Output the [x, y] coordinate of the center of the cell containing the given text.  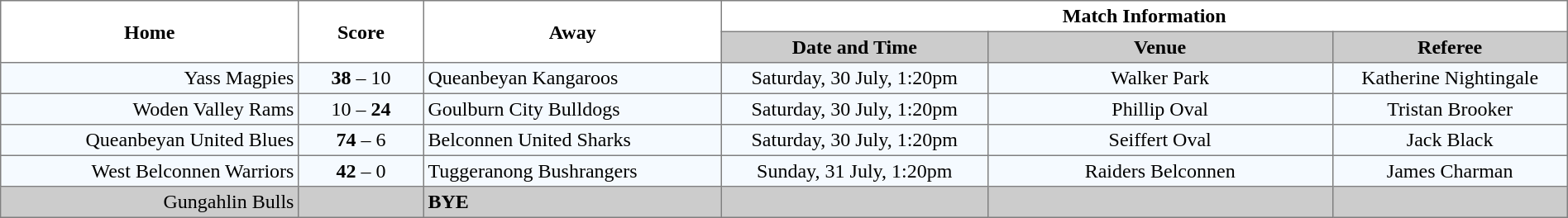
Away [572, 31]
Queanbeyan Kangaroos [572, 78]
Yass Magpies [150, 78]
Date and Time [854, 47]
Belconnen United Sharks [572, 140]
Venue [1159, 47]
Tristan Brooker [1450, 109]
Tuggeranong Bushrangers [572, 171]
Home [150, 31]
Sunday, 31 July, 1:20pm [854, 171]
Phillip Oval [1159, 109]
Gungahlin Bulls [150, 202]
Referee [1450, 47]
BYE [572, 202]
James Charman [1450, 171]
Match Information [1145, 17]
Walker Park [1159, 78]
10 – 24 [361, 109]
Seiffert Oval [1159, 140]
42 – 0 [361, 171]
Goulburn City Bulldogs [572, 109]
Raiders Belconnen [1159, 171]
West Belconnen Warriors [150, 171]
38 – 10 [361, 78]
74 – 6 [361, 140]
Score [361, 31]
Queanbeyan United Blues [150, 140]
Jack Black [1450, 140]
Katherine Nightingale [1450, 78]
Woden Valley Rams [150, 109]
